For the text-containing cell, return its midpoint in [X, Y] coordinate format. 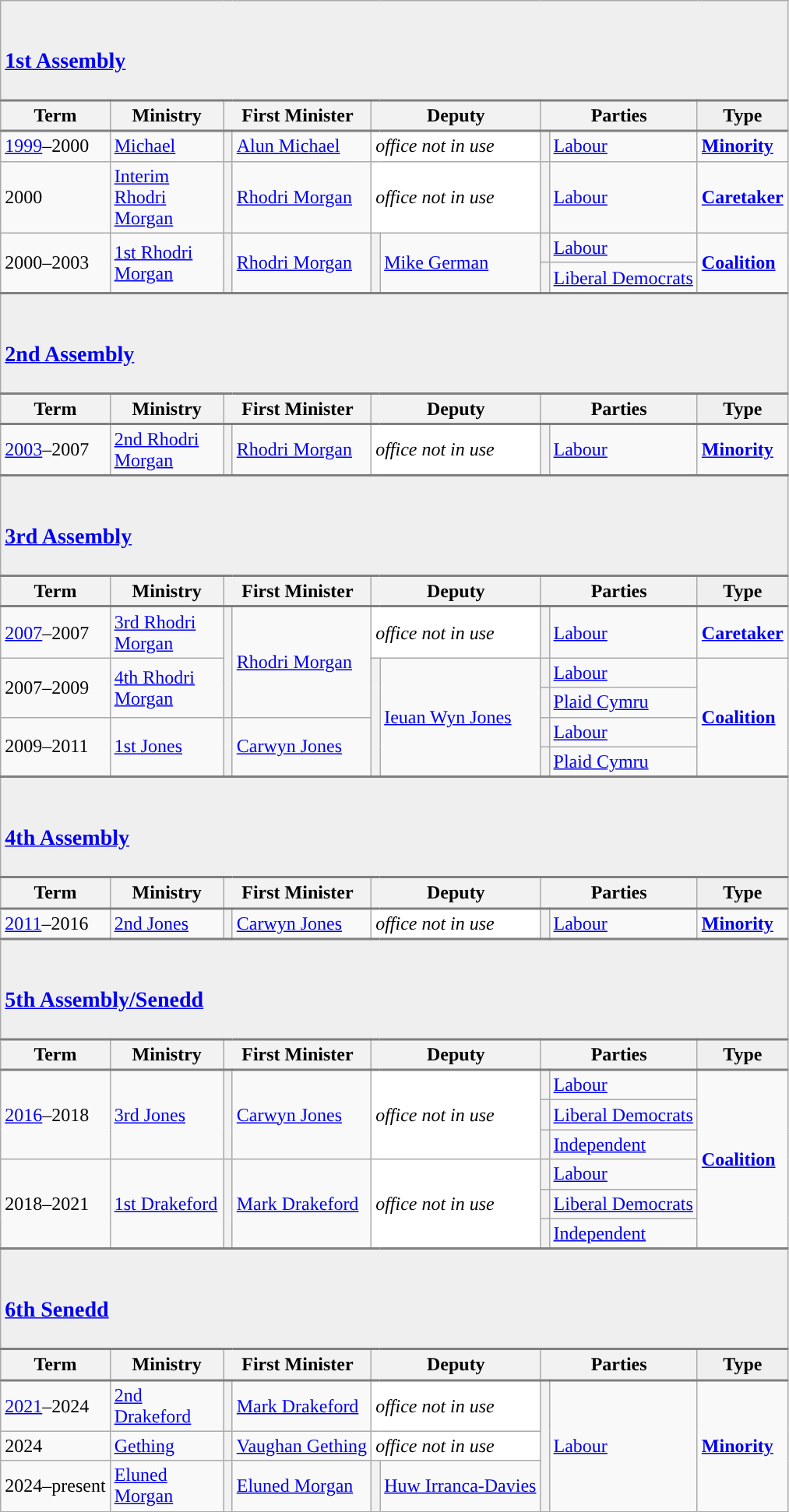
1st Assembly [394, 51]
1st Drakeford [167, 1204]
Michael [167, 146]
2nd Rhodri Morgan [167, 450]
2024–present [55, 1486]
2003–2007 [55, 450]
1st Jones [167, 747]
4th Assembly [394, 827]
Vaughan Gething [301, 1446]
3rd Assembly [394, 526]
2nd Drakeford [167, 1405]
2018–2021 [55, 1204]
2011–2016 [55, 923]
5th Assembly/Senedd [394, 989]
Interim Rhodri Morgan [167, 197]
2021–2024 [55, 1405]
2009–2011 [55, 747]
Mike German [460, 263]
Ieuan Wyn Jones [460, 718]
3rd Rhodri Morgan [167, 632]
2024 [55, 1446]
2000–2003 [55, 263]
1999–2000 [55, 146]
1st Rhodri Morgan [167, 263]
2007–2007 [55, 632]
Huw Irranca-Davies [460, 1486]
6th Senedd [394, 1299]
2nd Jones [167, 923]
2000 [55, 197]
2007–2009 [55, 687]
3rd Jones [167, 1115]
2nd Assembly [394, 343]
2016–2018 [55, 1115]
4th Rhodri Morgan [167, 687]
Alun Michael [301, 146]
Gething [167, 1446]
